Identify which cell holds the provided text, then report its (X, Y) central coordinate. 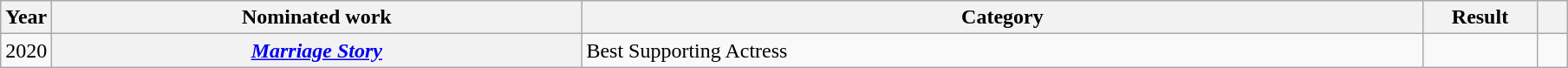
Nominated work (317, 17)
Best Supporting Actress (1002, 51)
2020 (26, 51)
Year (26, 17)
Category (1002, 17)
Result (1480, 17)
Marriage Story (317, 51)
